Return [X, Y] of the center of cell containing provided text 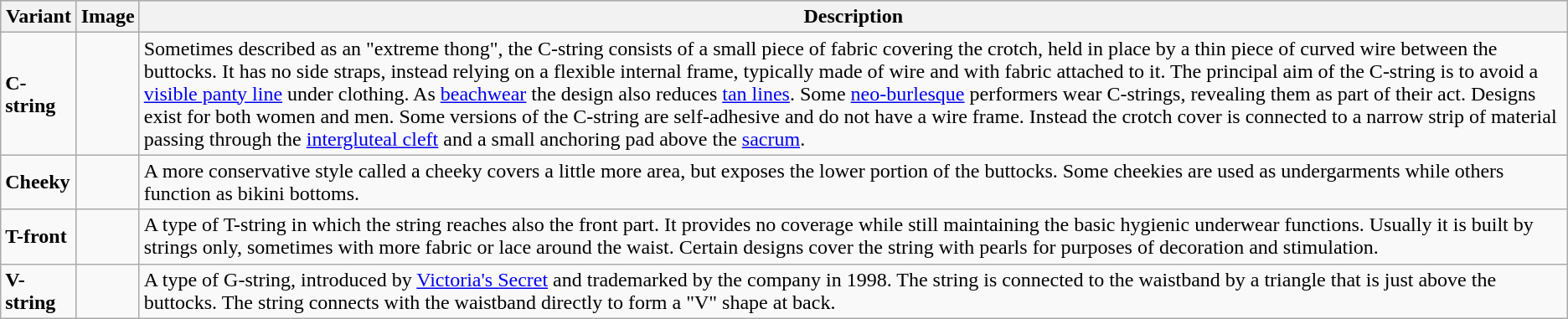
V-string [39, 291]
C-string [39, 94]
T-front [39, 236]
Cheeky [39, 183]
Image [107, 17]
Description [853, 17]
Variant [39, 17]
